Find where the given text appears and provide that cell's center as [X, Y] coordinate. 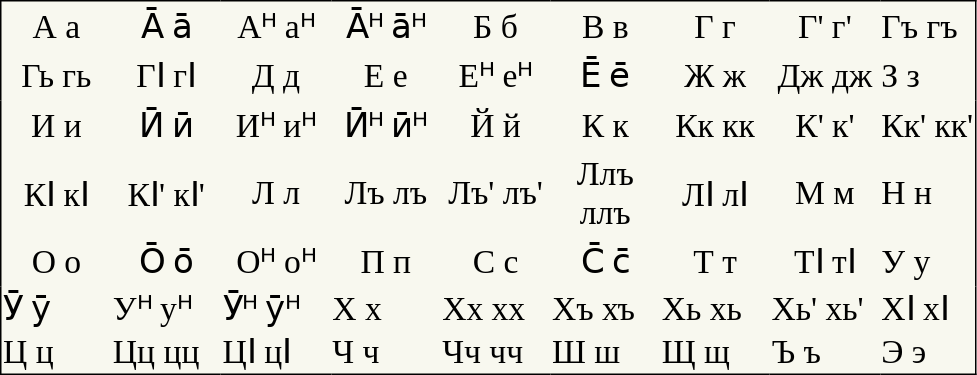
ХӀ хӀ [928, 308]
Лъ лъ [386, 194]
ЛӀ лӀ [715, 194]
Г' г' [825, 26]
КӀ' кӀ' [166, 194]
Ӣ ӣ [166, 125]
Ӯᵸ ӯᵸ [276, 308]
Хь' хь' [825, 308]
Г г [715, 26]
Оᵸ оᵸ [276, 262]
Х х [386, 308]
А̄ᵸ а̄ᵸ [386, 26]
ГӀ гӀ [166, 76]
К' к' [825, 125]
Щ щ [715, 352]
Е̄ е̄ [605, 76]
Ц ц [56, 352]
П п [386, 262]
ТӀ тӀ [825, 262]
Ӯ ӯ [56, 308]
Лъ' лъ' [496, 194]
С с [496, 262]
Иᵸ иᵸ [276, 125]
Хь хь [715, 308]
Т т [715, 262]
Ш ш [605, 352]
А а [56, 26]
М м [825, 194]
ЦӀ цӀ [276, 352]
Гь гь [56, 76]
Цц цц [166, 352]
Хъ хъ [605, 308]
К к [605, 125]
Чч чч [496, 352]
Аᵸ аᵸ [276, 26]
Ч ч [386, 352]
КӀ кӀ [56, 194]
Н н [928, 194]
Ллъ ллъ [605, 194]
Хх хх [496, 308]
Э э [928, 352]
Ӣᵸ ӣᵸ [386, 125]
Еᵸ еᵸ [496, 76]
Й й [496, 125]
Дж дж [825, 76]
Б б [496, 26]
О̄ о̄ [166, 262]
И и [56, 125]
Ъ ъ [825, 352]
Ж ж [715, 76]
C̄ c̄ [605, 262]
Уᵸ уᵸ [166, 308]
У у [928, 262]
Гъ гъ [928, 26]
В в [605, 26]
Кк' кк' [928, 125]
Кк кк [715, 125]
А̄ а̄ [166, 26]
О о [56, 262]
Е е [386, 76]
Л л [276, 194]
З з [928, 76]
Д д [276, 76]
